Determine the (x, y) coordinate at the center of the cell enclosing the given text.  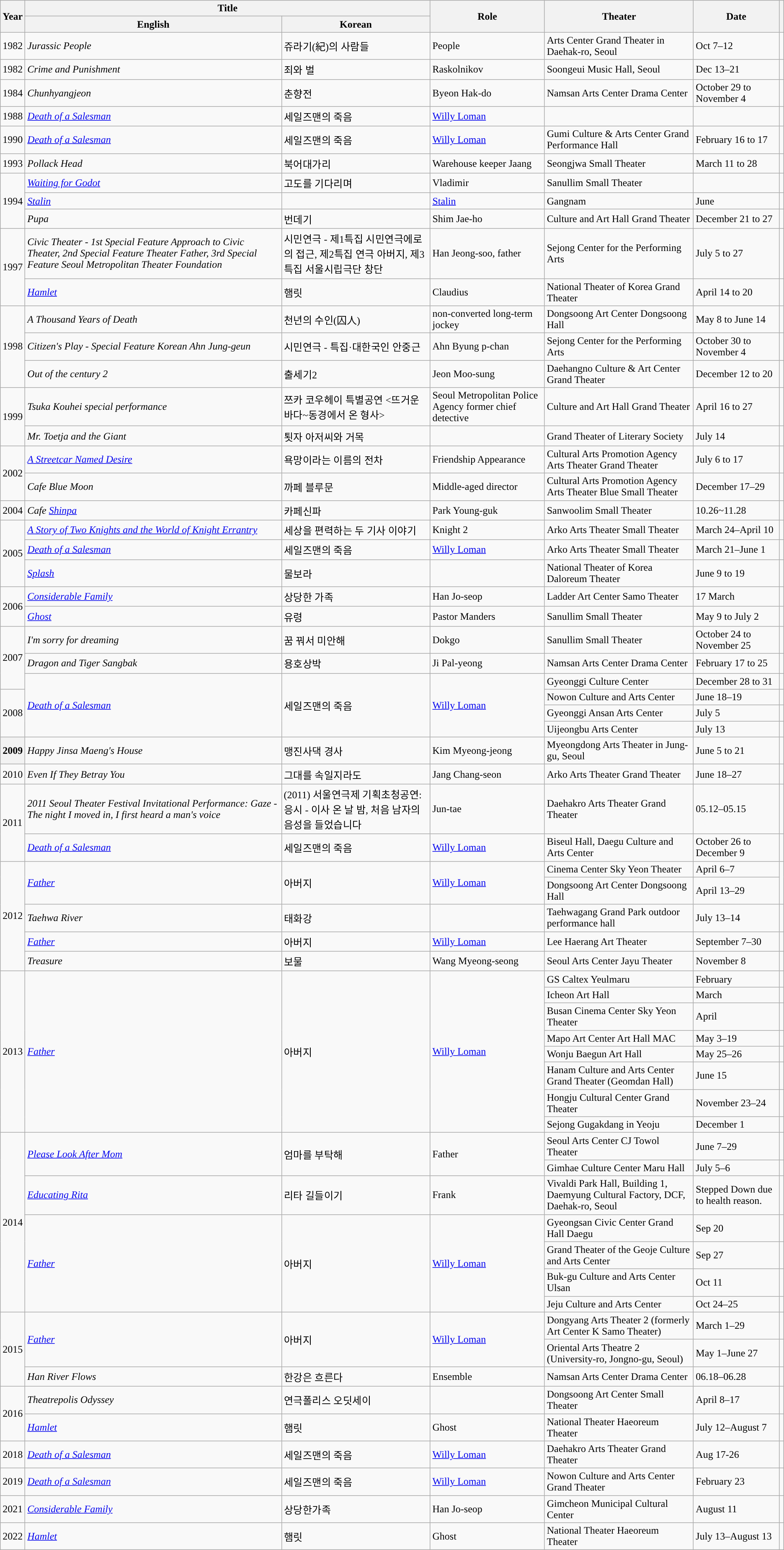
July 12–August 7 (736, 1427)
2008 (13, 713)
Please Look After Mom (153, 1154)
February 17 to 25 (736, 663)
까페 블루문 (356, 487)
세상을 편력하는 두 기사 이야기 (356, 530)
Daehangno Culture & Art Center Grand Theater (619, 374)
Middle-aged director (487, 487)
Cafe Shinpa (153, 510)
Sejong Gugakdang in Yeoju (619, 1125)
2005 (13, 553)
10.26~11.28 (736, 510)
Dragon and Tiger Sangbak (153, 663)
Dongyang Arts Theater 2 (formerly Art Center K Samo Theater) (619, 1326)
05.12–05.15 (736, 809)
Hanam Culture and Arts Center Grand Theater (Geomdan Hall) (619, 1076)
Cultural Arts Promotion Agency Arts Theater Grand Theater (619, 459)
Chunhyangjeon (153, 93)
February 16 to 17 (736, 140)
Ensemble (487, 1376)
December 21 to 27 (736, 219)
A Story of Two Knights and the World of Knight Errantry (153, 530)
Seoul Arts Center CJ Towol Theater (619, 1146)
Out of the century 2 (153, 374)
Gyeonggi Culture Center (619, 681)
2015 (13, 1349)
Shim Jae-ho (487, 219)
Ladder Art Center Samo Theater (619, 597)
2004 (13, 510)
October 24 to November 25 (736, 639)
Tsuka Kouhei special performance (153, 407)
2019 (13, 1482)
A Streetcar Named Desire (153, 459)
Gimcheon Municipal Cultural Center (619, 1509)
Vladimir (487, 183)
December 28 to 31 (736, 681)
시민연극 - 특집·대한국인 안중근 (356, 347)
북어대가리 (356, 163)
Gyeongsan Civic Center Grand Hall Daegu (619, 1228)
Mapo Art Center Art Hall MAC (619, 1038)
용호상박 (356, 663)
April 13–29 (736, 891)
Title (228, 8)
Jun-tae (487, 809)
May 3–19 (736, 1038)
Knight 2 (487, 530)
2016 (13, 1413)
Cafe Blue Moon (153, 487)
번데기 (356, 219)
Nowon Culture and Arts Center (619, 697)
GS Caltex Yeulmaru (619, 979)
2010 (13, 774)
리타 길들이기 (356, 1195)
시민연극 - 제1특집 시민연극에로의 접근, 제2특집 연극 아버지, 제3특집 서울시립극단 창단 (356, 253)
Oriental Arts Theatre 2 (University-ro, Jongno-gu, Seoul) (619, 1353)
2021 (13, 1509)
Role (487, 16)
March 11 to 28 (736, 163)
17 March (736, 597)
Mr. Toetja and the Giant (153, 436)
1998 (13, 347)
April 14 to 20 (736, 292)
April 6–7 (736, 869)
꿈 꿔서 미안해 (356, 639)
June 15 (736, 1076)
2022 (13, 1536)
Citizen's Play - Special Feature Korean Ahn Jung-geun (153, 347)
2002 (13, 473)
Ahn Byung p-chan (487, 347)
Friendship Appearance (487, 459)
Jang Chang-seon (487, 774)
Jeju Culture and Arts Center (619, 1304)
한강은 흐른다 (356, 1376)
March 24–April 10 (736, 530)
연극폴리스 오딧세이 (356, 1400)
2011 (13, 823)
쥬라기(紀)의 사람들 (356, 46)
Icheon Art Hall (619, 995)
June (736, 201)
천년의 수인(囚人) (356, 319)
Seoul Metropolitan Police Agency former chief detective (487, 407)
July 14 (736, 436)
National Theater of Korea Daloreum Theater (619, 573)
Gumi Culture & Arts Center Grand Performance Hall (619, 140)
Taehwagang Grand Park outdoor performance hall (619, 918)
Biseul Hall, Daegu Culture and Arts Center (619, 847)
May 25–26 (736, 1054)
March (736, 995)
July 5 to 27 (736, 253)
Wang Myeong-seong (487, 961)
Pupa (153, 219)
Gimhae Culture Center Maru Hall (619, 1168)
Buk-gu Culture and Arts Center Ulsan (619, 1282)
Pastor Manders (487, 616)
September 7–30 (736, 941)
맹진사댁 경사 (356, 751)
1990 (13, 140)
(2011) 서울연극제 기획초청공연: 응시 - 이사 온 날 밤, 처음 남자의 음성을 들었습니다 (356, 809)
Stepped Down due to health reason. (736, 1195)
물보라 (356, 573)
Wonju Baegun Art Hall (619, 1054)
Seongjwa Small Theater (619, 163)
Crime and Punishment (153, 70)
Kim Myeong-jeong (487, 751)
Pollack Head (153, 163)
2013 (13, 1052)
Theater (619, 16)
Myeongdong Arts Theater in Jung-gu, Seoul (619, 751)
October 29 to November 4 (736, 93)
Waiting for Godot (153, 183)
Seoul Arts Center Jayu Theater (619, 961)
Byeon Hak-do (487, 93)
죄와 벌 (356, 70)
2018 (13, 1455)
April (736, 1017)
춘향전 (356, 93)
non-converted long-term jockey (487, 319)
1994 (13, 201)
Educating Rita (153, 1195)
February (736, 979)
2014 (13, 1222)
People (487, 46)
그대를 속일지라도 (356, 774)
Year (13, 16)
June 7–29 (736, 1146)
Uijeongbu Arts Center (619, 729)
Sep 20 (736, 1228)
상당한가족 (356, 1509)
July 6 to 17 (736, 459)
유령 (356, 616)
A Thousand Years of Death (153, 319)
보물 (356, 961)
엄마를 부탁해 (356, 1154)
Soongeui Music Hall, Seoul (619, 70)
Dokgo (487, 639)
November 23–24 (736, 1103)
Cultural Arts Promotion Agency Arts Theater Blue Small Theater (619, 487)
February 23 (736, 1482)
Sep 27 (736, 1255)
I'm sorry for dreaming (153, 639)
2007 (13, 657)
2006 (13, 606)
Ji Pal-yeong (487, 663)
Arko Arts Theater Grand Theater (619, 774)
May 9 to July 2 (736, 616)
Claudius (487, 292)
1993 (13, 163)
Taehwa River (153, 918)
Jeon Moo-sung (487, 374)
May 1–June 27 (736, 1353)
1999 (13, 417)
2009 (13, 751)
Grand Theater of the Geoje Culture and Arts Center (619, 1255)
Theatrepolis Odyssey (153, 1400)
Happy Jinsa Maeng's House (153, 751)
Vivaldi Park Hall, Building 1, Daemyung Cultural Factory, DCF, Daehak-ro, Seoul (619, 1195)
06.18–06.28 (736, 1376)
Han Jeong-soo, father (487, 253)
July 13–August 13 (736, 1536)
March 1–29 (736, 1326)
Oct 11 (736, 1282)
Oct 7–12 (736, 46)
June 5 to 21 (736, 751)
Arts Center Grand Theater in Daehak-ro, Seoul (619, 46)
2011 Seoul Theater Festival Invitational Performance: Gaze - The night I moved in, I first heard a man's voice (153, 809)
October 30 to November 4 (736, 347)
고도를 기다리며 (356, 183)
Grand Theater of Literary Society (619, 436)
December 17–29 (736, 487)
1997 (13, 267)
May 8 to June 14 (736, 319)
December 12 to 20 (736, 374)
1984 (13, 93)
June 9 to 19 (736, 573)
Frank (487, 1195)
July 5 (736, 713)
상당한 가족 (356, 597)
Korean (356, 24)
Gangnam (619, 201)
Hongju Cultural Center Grand Theater (619, 1103)
National Theater of Korea Grand Theater (619, 292)
Even If They Betray You (153, 774)
December 1 (736, 1125)
Gyeonggi Ansan Arts Center (619, 713)
카페신파 (356, 510)
욕망이라는 이름의 전차 (356, 459)
Jurassic People (153, 46)
2012 (13, 916)
Busan Cinema Center Sky Yeon Theater (619, 1017)
June 18–27 (736, 774)
March 21–June 1 (736, 550)
Date (736, 16)
1988 (13, 116)
August 11 (736, 1509)
June 18–19 (736, 697)
출세기2 (356, 374)
Cinema Center Sky Yeon Theater (619, 869)
April 8–17 (736, 1400)
Splash (153, 573)
Han River Flows (153, 1376)
November 8 (736, 961)
Aug 17-26 (736, 1455)
툇자 아저씨와 거목 (356, 436)
Nowon Culture and Arts Center Grand Theater (619, 1482)
July 13–14 (736, 918)
쯔카 코우헤이 특별공연 <뜨거운 바다~동경에서 온 형사> (356, 407)
Dongsoong Art Center Small Theater (619, 1400)
July 5–6 (736, 1168)
English (153, 24)
Raskolnikov (487, 70)
Warehouse keeper Jaang (487, 163)
April 16 to 27 (736, 407)
태화강 (356, 918)
Dec 13–21 (736, 70)
Oct 24–25 (736, 1304)
Sanwoolim Small Theater (619, 510)
October 26 to December 9 (736, 847)
Lee Haerang Art Theater (619, 941)
Treasure (153, 961)
Park Young-guk (487, 510)
July 13 (736, 729)
